Identify which cell holds the provided text, then report its [x, y] central coordinate. 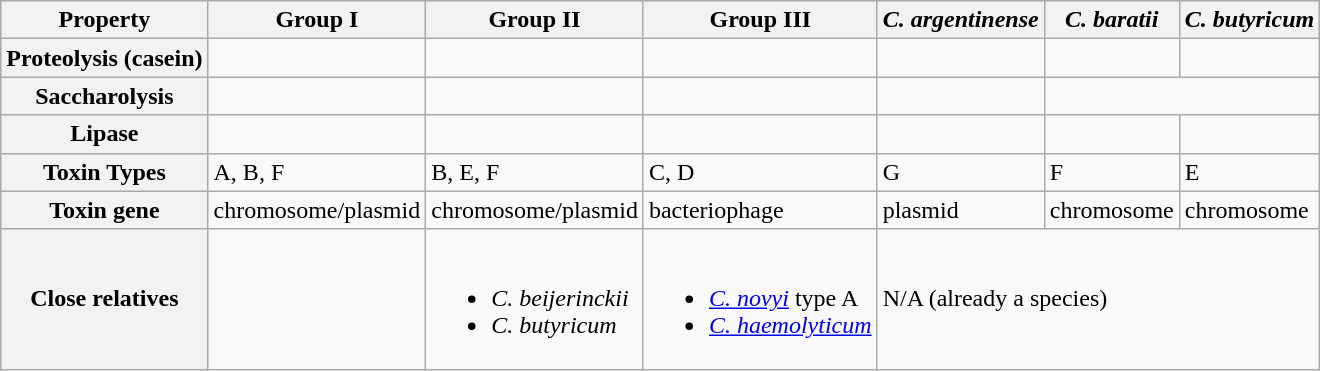
Toxin Types [104, 172]
C. novyi type AC. haemolyticum [760, 299]
Toxin gene [104, 210]
C. beijerinckiiC. butyricum [535, 299]
Group III [760, 20]
B, E, F [535, 172]
Group I [317, 20]
bacteriophage [760, 210]
F [1112, 172]
Saccharolysis [104, 96]
Lipase [104, 134]
A, B, F [317, 172]
N/A (already a species) [1098, 299]
C. argentinense [960, 20]
Close relatives [104, 299]
Group II [535, 20]
Proteolysis (casein) [104, 58]
C. baratii [1112, 20]
C, D [760, 172]
plasmid [960, 210]
E [1249, 172]
Property [104, 20]
G [960, 172]
C. butyricum [1249, 20]
